Locate the cell with the specified text and output its [X, Y] center coordinate. 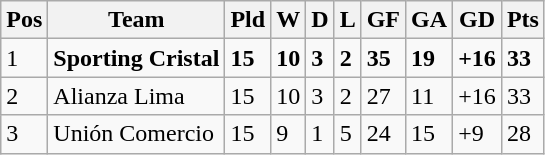
Pos [24, 20]
28 [522, 134]
Pts [522, 20]
GF [383, 20]
+9 [478, 134]
5 [348, 134]
GD [478, 20]
35 [383, 58]
D [320, 20]
L [348, 20]
GA [430, 20]
11 [430, 96]
Team [136, 20]
19 [430, 58]
24 [383, 134]
27 [383, 96]
Sporting Cristal [136, 58]
W [288, 20]
9 [288, 134]
Pld [248, 20]
Alianza Lima [136, 96]
Unión Comercio [136, 134]
